Return (x, y) of the center of cell containing provided text 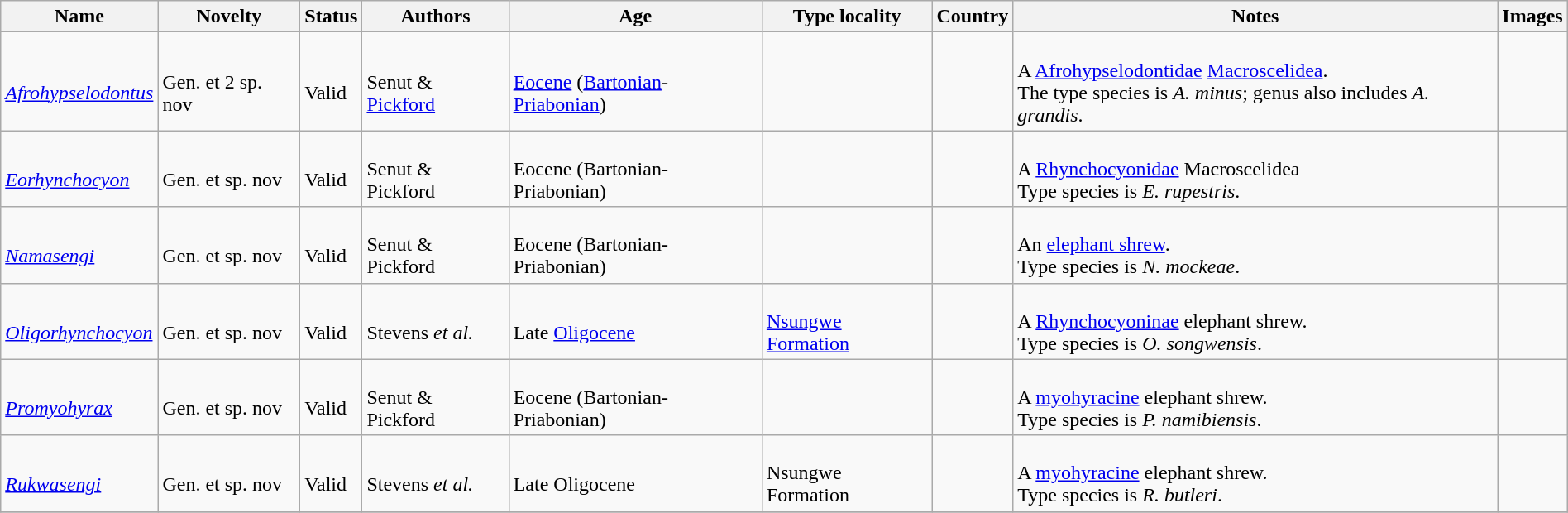
Authors (435, 17)
A myohyracine elephant shrew. Type species is P. namibiensis. (1255, 397)
Country (973, 17)
An elephant shrew. Type species is N. mockeae. (1255, 245)
Gen. et 2 sp. nov (229, 81)
Name (79, 17)
Type locality (847, 17)
Rukwasengi (79, 473)
Afrohypselodontus (79, 81)
Status (331, 17)
A myohyracine elephant shrew. Type species is R. butleri. (1255, 473)
Notes (1255, 17)
A Afrohypselodontidae Macroscelidea. The type species is A. minus; genus also includes A. grandis. (1255, 81)
Oligorhynchocyon (79, 321)
Namasengi (79, 245)
Promyohyrax (79, 397)
Novelty (229, 17)
A Rhynchocyonidae Macroscelidea Type species is E. rupestris. (1255, 169)
Age (635, 17)
Eorhynchocyon (79, 169)
A Rhynchocyoninae elephant shrew. Type species is O. songwensis. (1255, 321)
Images (1532, 17)
